Detect which cell encompasses the target text, then output its [x, y] center coordinate. 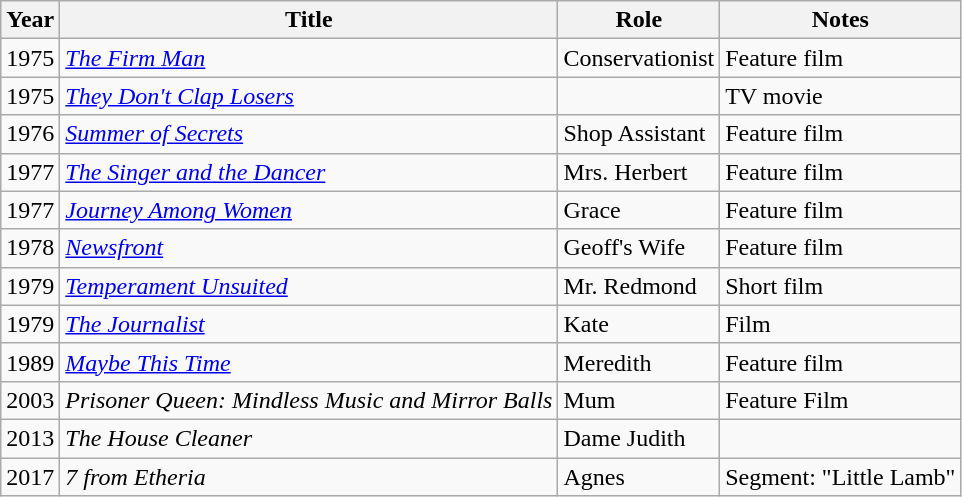
Kate [639, 324]
Maybe This Time [309, 362]
Grace [639, 210]
Mr. Redmond [639, 286]
Journey Among Women [309, 210]
They Don't Clap Losers [309, 96]
The Firm Man [309, 58]
1989 [30, 362]
Mrs. Herbert [639, 172]
Mum [639, 400]
Title [309, 20]
1976 [30, 134]
Geoff's Wife [639, 248]
The Journalist [309, 324]
Role [639, 20]
Dame Judith [639, 438]
Notes [840, 20]
Prisoner Queen: Mindless Music and Mirror Balls [309, 400]
2003 [30, 400]
Temperament Unsuited [309, 286]
Film [840, 324]
2013 [30, 438]
Agnes [639, 477]
Meredith [639, 362]
7 from Etheria [309, 477]
TV movie [840, 96]
Short film [840, 286]
The Singer and the Dancer [309, 172]
The House Cleaner [309, 438]
Newsfront [309, 248]
2017 [30, 477]
Segment: "Little Lamb" [840, 477]
Year [30, 20]
1978 [30, 248]
Summer of Secrets [309, 134]
Feature Film [840, 400]
Conservationist [639, 58]
Shop Assistant [639, 134]
